Pinpoint the cell where the given text exists, returning its [x, y] midpoint coordinate. 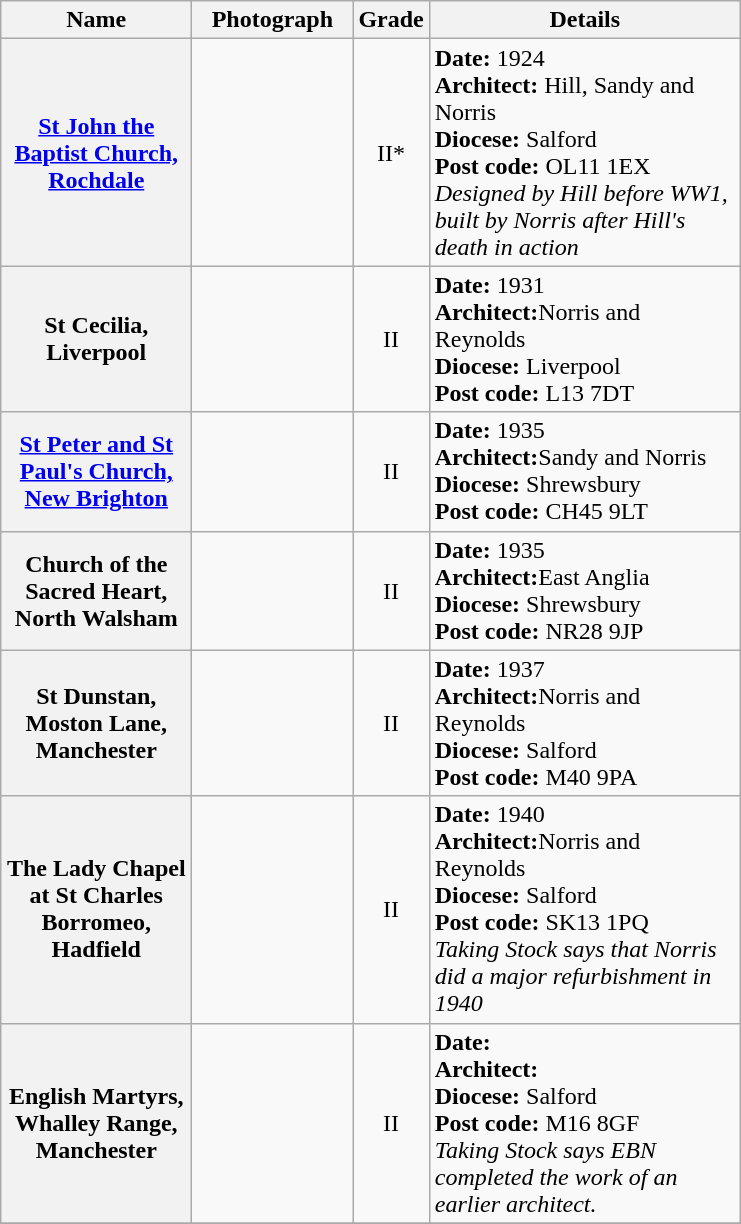
The Lady Chapel at St Charles Borromeo, Hadfield [96, 910]
St Peter and St Paul's Church, New Brighton [96, 472]
Date: 1935Architect:Sandy and NorrisDiocese: ShrewsburyPost code: CH45 9LT [584, 472]
Grade [391, 20]
St Dunstan, Moston Lane, Manchester [96, 723]
Details [584, 20]
Date: 1940Architect:Norris and ReynoldsDiocese: SalfordPost code: SK13 1PQTaking Stock says that Norris did a major refurbishment in 1940 [584, 910]
Photograph [272, 20]
Church of the Sacred Heart, North Walsham [96, 590]
Date: 1935Architect:East AngliaDiocese: ShrewsburyPost code: NR28 9JP [584, 590]
Date: Architect:Diocese: SalfordPost code: M16 8GFTaking Stock says EBN completed the work of an earlier architect. [584, 1123]
English Martyrs, Whalley Range, Manchester [96, 1123]
Date: 1937Architect:Norris and ReynoldsDiocese: Salford Post code: M40 9PA [584, 723]
Name [96, 20]
St Cecilia, Liverpool [96, 339]
II* [391, 152]
St John the Baptist Church, Rochdale [96, 152]
Date: 1931Architect:Norris and ReynoldsDiocese: LiverpoolPost code: L13 7DT [584, 339]
